Find where the given text appears and provide that cell's center as [X, Y] coordinate. 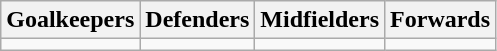
Defenders [198, 20]
Goalkeepers [70, 20]
Midfielders [320, 20]
Forwards [440, 20]
